Locate the cell with the specified text and output its [x, y] center coordinate. 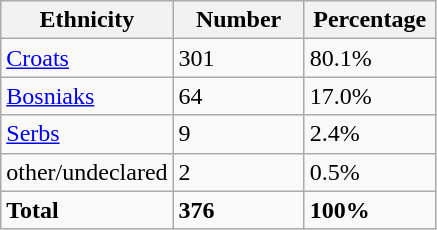
2.4% [370, 134]
Ethnicity [87, 20]
other/undeclared [87, 172]
376 [238, 210]
Croats [87, 58]
Serbs [87, 134]
301 [238, 58]
9 [238, 134]
64 [238, 96]
0.5% [370, 172]
Percentage [370, 20]
Total [87, 210]
2 [238, 172]
Number [238, 20]
80.1% [370, 58]
100% [370, 210]
17.0% [370, 96]
Bosniaks [87, 96]
